Extract the (x, y) coordinate from the center of the cell holding the provided text.  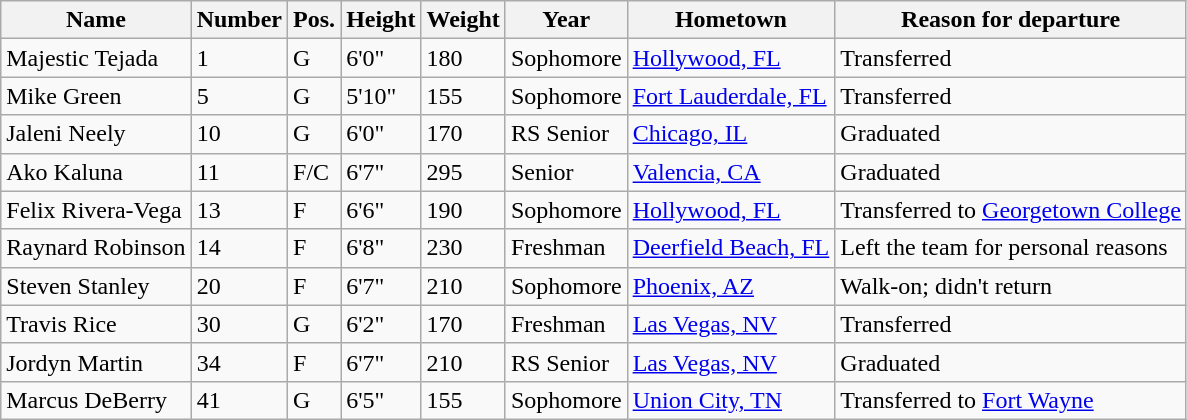
5 (239, 96)
Reason for departure (1011, 20)
34 (239, 362)
Walk-on; didn't return (1011, 286)
Year (566, 20)
6'6" (381, 210)
Felix Rivera-Vega (96, 210)
20 (239, 286)
Transferred to Fort Wayne (1011, 400)
5'10" (381, 96)
Steven Stanley (96, 286)
Weight (463, 20)
Marcus DeBerry (96, 400)
6'8" (381, 248)
295 (463, 172)
30 (239, 324)
Ako Kaluna (96, 172)
Travis Rice (96, 324)
180 (463, 58)
230 (463, 248)
F/C (314, 172)
Fort Lauderdale, FL (731, 96)
Jaleni Neely (96, 134)
14 (239, 248)
Union City, TN (731, 400)
Valencia, CA (731, 172)
Jordyn Martin (96, 362)
Name (96, 20)
Number (239, 20)
41 (239, 400)
Transferred to Georgetown College (1011, 210)
Majestic Tejada (96, 58)
6'2" (381, 324)
1 (239, 58)
10 (239, 134)
Hometown (731, 20)
Chicago, IL (731, 134)
Left the team for personal reasons (1011, 248)
Raynard Robinson (96, 248)
Phoenix, AZ (731, 286)
Mike Green (96, 96)
11 (239, 172)
Pos. (314, 20)
Senior (566, 172)
6'5" (381, 400)
Deerfield Beach, FL (731, 248)
Height (381, 20)
13 (239, 210)
190 (463, 210)
